Identify which cell holds the provided text, then report its (X, Y) central coordinate. 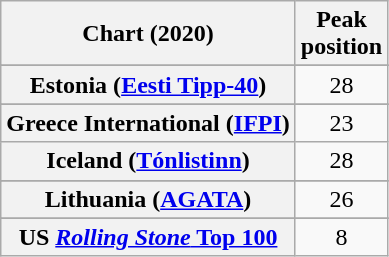
Estonia (Eesti Tipp-40) (148, 85)
26 (341, 199)
Greece International (IFPI) (148, 123)
Peakposition (341, 34)
Iceland (Tónlistinn) (148, 161)
8 (341, 237)
US Rolling Stone Top 100 (148, 237)
Lithuania (AGATA) (148, 199)
23 (341, 123)
Chart (2020) (148, 34)
